Capture the cell that displays the provided text and extract its [X, Y] central coordinate. 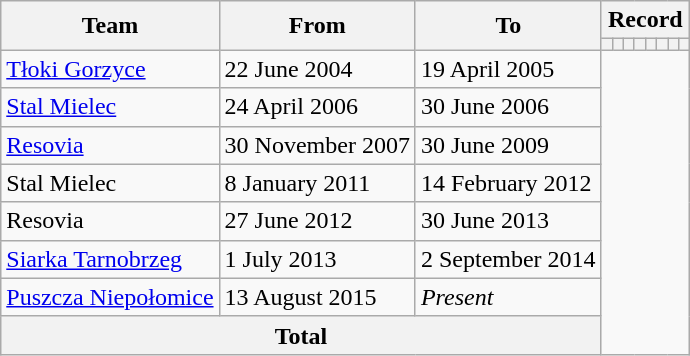
2 September 2014 [508, 259]
13 August 2015 [317, 297]
27 June 2012 [317, 221]
14 February 2012 [508, 183]
Total [301, 335]
30 November 2007 [317, 145]
From [317, 26]
Siarka Tarnobrzeg [110, 259]
24 April 2006 [317, 107]
Puszcza Niepołomice [110, 297]
1 July 2013 [317, 259]
To [508, 26]
8 January 2011 [317, 183]
30 June 2009 [508, 145]
Record [645, 20]
Present [508, 297]
19 April 2005 [508, 69]
30 June 2013 [508, 221]
30 June 2006 [508, 107]
22 June 2004 [317, 69]
Team [110, 26]
Tłoki Gorzyce [110, 69]
